Capture the cell that displays the provided text and extract its [x, y] central coordinate. 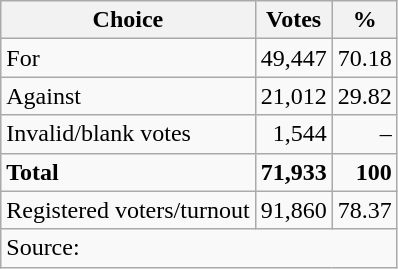
% [364, 20]
Registered voters/turnout [128, 210]
Choice [128, 20]
Invalid/blank votes [128, 134]
Source: [199, 248]
91,860 [294, 210]
Against [128, 96]
Votes [294, 20]
100 [364, 172]
70.18 [364, 58]
For [128, 58]
21,012 [294, 96]
– [364, 134]
78.37 [364, 210]
49,447 [294, 58]
71,933 [294, 172]
1,544 [294, 134]
Total [128, 172]
29.82 [364, 96]
